Find where the given text appears and provide that cell's center as (x, y) coordinate. 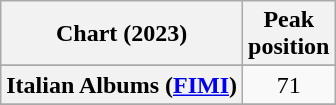
Peakposition (289, 34)
71 (289, 85)
Italian Albums (FIMI) (122, 85)
Chart (2023) (122, 34)
